Locate the cell with the specified text and output its (X, Y) center coordinate. 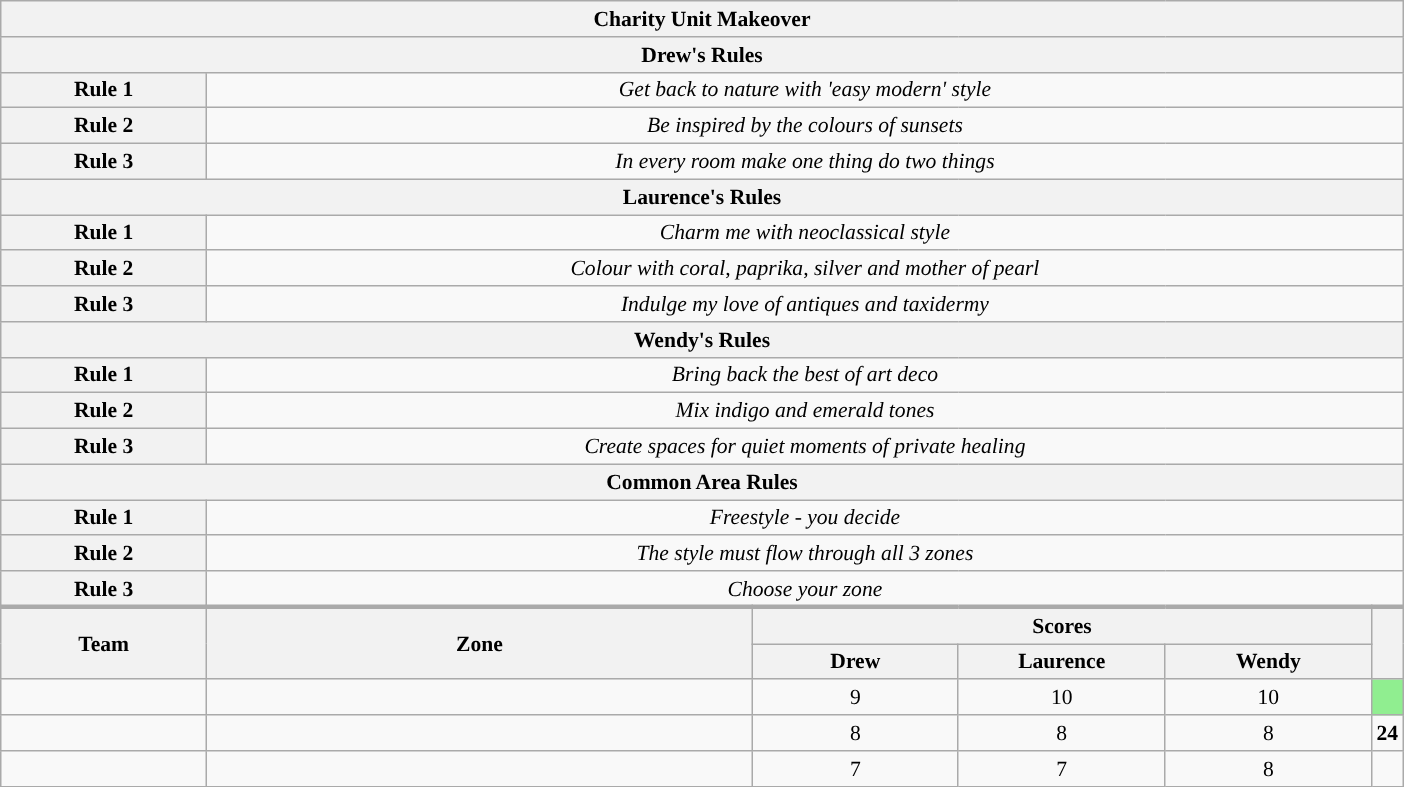
Indulge my love of antiques and taxidermy (806, 304)
Laurence (1062, 662)
Create spaces for quiet moments of private healing (806, 447)
Freestyle - you decide (806, 518)
Charity Unit Makeover (702, 19)
Drew's Rules (702, 55)
Wendy's Rules (702, 340)
Wendy (1268, 662)
Common Area Rules (702, 482)
Mix indigo and emerald tones (806, 411)
Scores (1062, 626)
Get back to nature with 'easy modern' style (806, 90)
Be inspired by the colours of sunsets (806, 126)
The style must flow through all 3 zones (806, 554)
Zone (480, 644)
Bring back the best of art deco (806, 375)
In every room make one thing do two things (806, 162)
24 (1387, 733)
9 (855, 698)
Drew (855, 662)
Colour with coral, paprika, silver and mother of pearl (806, 269)
Charm me with neoclassical style (806, 233)
Team (104, 644)
Choose your zone (806, 589)
Laurence's Rules (702, 197)
